Search for the cell housing the specified text and yield its (X, Y) center coordinate. 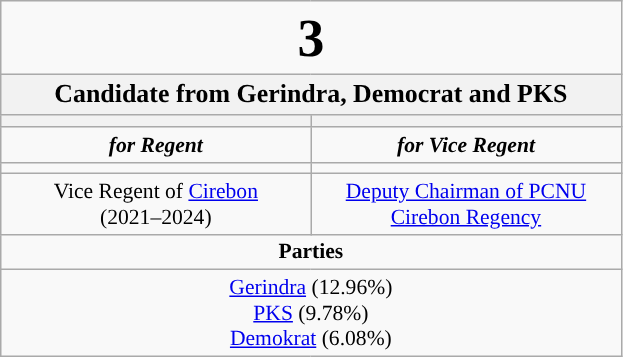
Parties (311, 252)
Vice Regent of Cirebon(2021–2024) (156, 204)
Gerindra (12.96%)PKS (9.78%)Demokrat (6.08%) (311, 314)
Candidate from Gerindra, Democrat and PKS (311, 94)
Deputy Chairman of PCNU Cirebon Regency (466, 204)
for Regent (156, 146)
for Vice Regent (466, 146)
3 (311, 38)
